Return [x, y] of the center of cell containing provided text 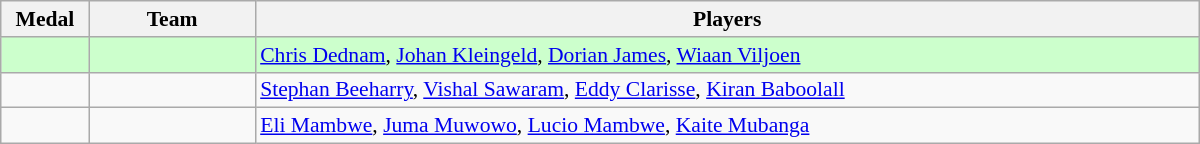
Medal [45, 19]
Players [727, 19]
Eli Mambwe, Juma Muwowo, Lucio Mambwe, Kaite Mubanga [727, 126]
Chris Dednam, Johan Kleingeld, Dorian James, Wiaan Viljoen [727, 55]
Team [172, 19]
Stephan Beeharry, Vishal Sawaram, Eddy Clarisse, Kiran Baboolall [727, 90]
